Scan for the cell matching the given text and deliver its (X, Y) coordinate at center. 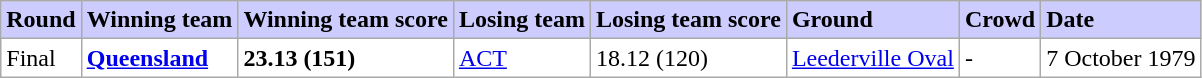
Losing team (522, 20)
- (1000, 58)
Round (41, 20)
Queensland (160, 58)
Final (41, 58)
18.12 (120) (688, 58)
7 October 1979 (1121, 58)
Losing team score (688, 20)
Winning team score (346, 20)
Winning team (160, 20)
Date (1121, 20)
Ground (872, 20)
Leederville Oval (872, 58)
Crowd (1000, 20)
ACT (522, 58)
23.13 (151) (346, 58)
